For the text-containing cell, return its midpoint in (X, Y) coordinate format. 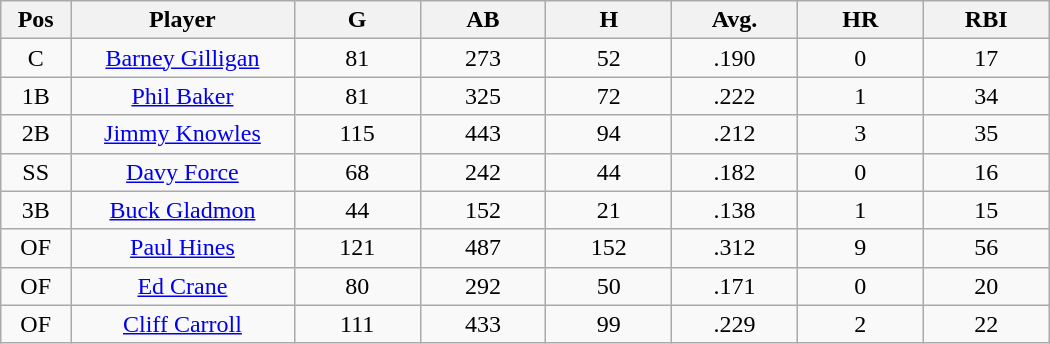
50 (609, 286)
56 (986, 248)
325 (483, 96)
Cliff Carroll (183, 324)
487 (483, 248)
111 (357, 324)
1B (36, 96)
Avg. (735, 20)
80 (357, 286)
.171 (735, 286)
Paul Hines (183, 248)
273 (483, 58)
SS (36, 172)
3 (860, 134)
C (36, 58)
72 (609, 96)
.190 (735, 58)
21 (609, 210)
G (357, 20)
17 (986, 58)
Barney Gilligan (183, 58)
99 (609, 324)
94 (609, 134)
H (609, 20)
242 (483, 172)
16 (986, 172)
Davy Force (183, 172)
Buck Gladmon (183, 210)
AB (483, 20)
115 (357, 134)
Jimmy Knowles (183, 134)
RBI (986, 20)
.212 (735, 134)
68 (357, 172)
443 (483, 134)
20 (986, 286)
.229 (735, 324)
35 (986, 134)
433 (483, 324)
9 (860, 248)
.222 (735, 96)
Pos (36, 20)
2B (36, 134)
292 (483, 286)
.312 (735, 248)
Phil Baker (183, 96)
2 (860, 324)
22 (986, 324)
52 (609, 58)
.138 (735, 210)
Ed Crane (183, 286)
3B (36, 210)
121 (357, 248)
15 (986, 210)
34 (986, 96)
.182 (735, 172)
Player (183, 20)
HR (860, 20)
